Find where the given text appears and provide that cell's center as [X, Y] coordinate. 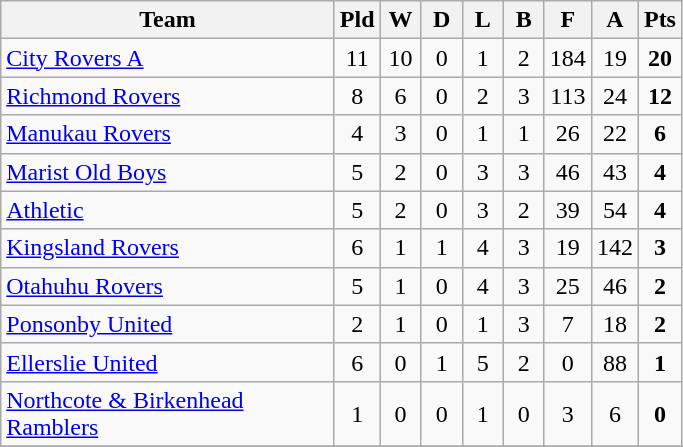
F [568, 20]
142 [614, 248]
25 [568, 286]
39 [568, 210]
Team [168, 20]
B [524, 20]
Manukau Rovers [168, 134]
W [400, 20]
22 [614, 134]
11 [357, 58]
Pts [660, 20]
Otahuhu Rovers [168, 286]
Richmond Rovers [168, 96]
88 [614, 362]
113 [568, 96]
43 [614, 172]
184 [568, 58]
26 [568, 134]
Pld [357, 20]
D [442, 20]
City Rovers A [168, 58]
L [482, 20]
A [614, 20]
8 [357, 96]
Ellerslie United [168, 362]
24 [614, 96]
10 [400, 58]
12 [660, 96]
Athletic [168, 210]
7 [568, 324]
Marist Old Boys [168, 172]
Ponsonby United [168, 324]
18 [614, 324]
20 [660, 58]
Northcote & Birkenhead Ramblers [168, 414]
Kingsland Rovers [168, 248]
54 [614, 210]
